Extract the (X, Y) coordinate from the center of the cell holding the provided text.  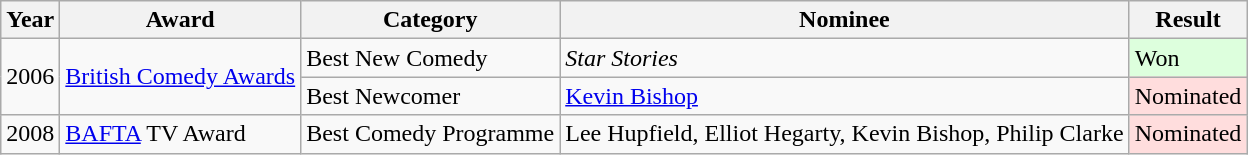
2006 (30, 77)
BAFTA TV Award (180, 134)
Star Stories (844, 58)
British Comedy Awards (180, 77)
2008 (30, 134)
Category (430, 20)
Result (1188, 20)
Nominee (844, 20)
Year (30, 20)
Award (180, 20)
Kevin Bishop (844, 96)
Lee Hupfield, Elliot Hegarty, Kevin Bishop, Philip Clarke (844, 134)
Best New Comedy (430, 58)
Best Comedy Programme (430, 134)
Won (1188, 58)
Best Newcomer (430, 96)
